Determine the (X, Y) coordinate at the center of the cell enclosing the given text.  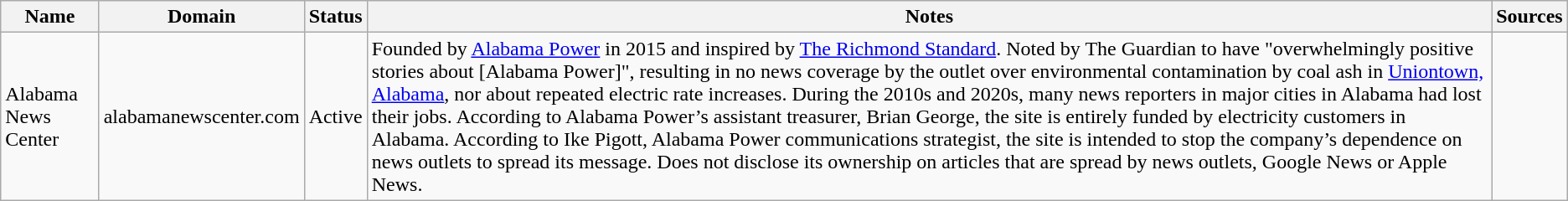
Alabama News Center (50, 116)
Active (335, 116)
Sources (1529, 17)
Name (50, 17)
Status (335, 17)
alabamanewscenter.com (201, 116)
Domain (201, 17)
Notes (929, 17)
